Search for the cell housing the specified text and yield its (x, y) center coordinate. 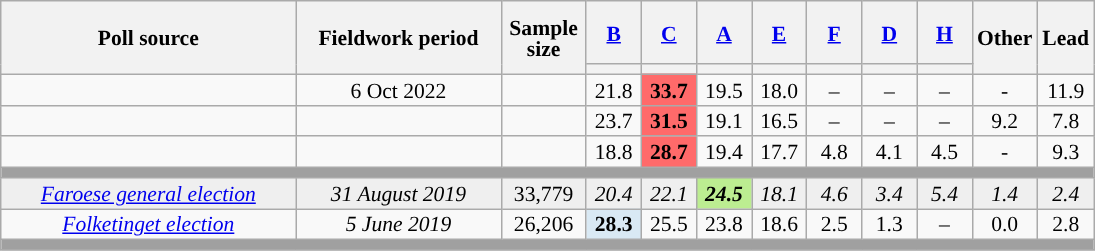
18.1 (780, 194)
19.4 (724, 152)
Folketinget election (148, 224)
20.4 (614, 194)
31 August 2019 (398, 194)
22.1 (668, 194)
D (890, 32)
19.1 (724, 120)
E (780, 32)
23.8 (724, 224)
33.7 (668, 90)
C (668, 32)
31.5 (668, 120)
5.4 (944, 194)
19.5 (724, 90)
2.5 (834, 224)
5 June 2019 (398, 224)
Faroese general election (148, 194)
9.2 (1004, 120)
1.3 (890, 224)
Other (1004, 38)
F (834, 32)
33,779 (544, 194)
0.0 (1004, 224)
18.0 (780, 90)
25.5 (668, 224)
17.7 (780, 152)
1.4 (1004, 194)
23.7 (614, 120)
4.1 (890, 152)
4.5 (944, 152)
4.8 (834, 152)
18.8 (614, 152)
A (724, 32)
11.9 (1066, 90)
2.4 (1066, 194)
18.6 (780, 224)
2.8 (1066, 224)
28.7 (668, 152)
6 Oct 2022 (398, 90)
Lead (1066, 38)
Poll source (148, 38)
7.8 (1066, 120)
Fieldwork period (398, 38)
28.3 (614, 224)
26,206 (544, 224)
H (944, 32)
9.3 (1066, 152)
3.4 (890, 194)
4.6 (834, 194)
B (614, 32)
16.5 (780, 120)
21.8 (614, 90)
Sample size (544, 38)
24.5 (724, 194)
